Find where the given text appears and provide that cell's center as [X, Y] coordinate. 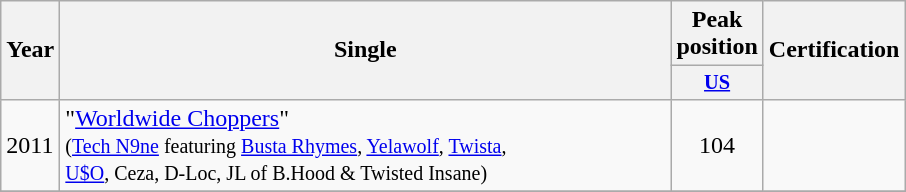
"Worldwide Choppers" (Tech N9ne featuring Busta Rhymes, Yelawolf, Twista, U$O, Ceza, D-Loc, JL of B.Hood & Twisted Insane) [366, 145]
US [717, 83]
2011 [30, 145]
104 [717, 145]
Certification [834, 50]
Single [366, 50]
Year [30, 50]
Peak position [717, 34]
